Identify which cell holds the provided text, then report its [x, y] central coordinate. 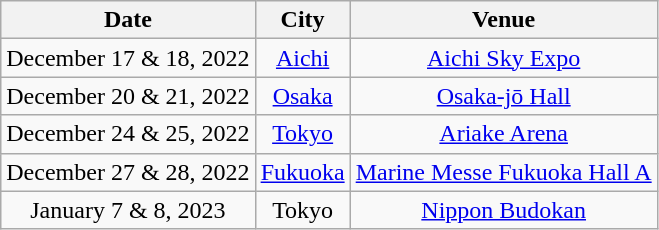
Nippon Budokan [504, 210]
Venue [504, 20]
December 17 & 18, 2022 [128, 58]
December 24 & 25, 2022 [128, 134]
City [302, 20]
December 20 & 21, 2022 [128, 96]
Ariake Arena [504, 134]
Aichi Sky Expo [504, 58]
December 27 & 28, 2022 [128, 172]
Aichi [302, 58]
Osaka [302, 96]
Fukuoka [302, 172]
January 7 & 8, 2023 [128, 210]
Marine Messe Fukuoka Hall A [504, 172]
Date [128, 20]
Osaka-jō Hall [504, 96]
